From the cell containing the given text, extract its center point as (x, y) coordinate. 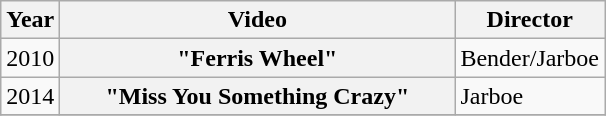
2010 (30, 58)
Video (258, 20)
Bender/Jarboe (530, 58)
Year (30, 20)
"Ferris Wheel" (258, 58)
2014 (30, 96)
Jarboe (530, 96)
"Miss You Something Crazy" (258, 96)
Director (530, 20)
